Find where the given text appears and provide that cell's center as (X, Y) coordinate. 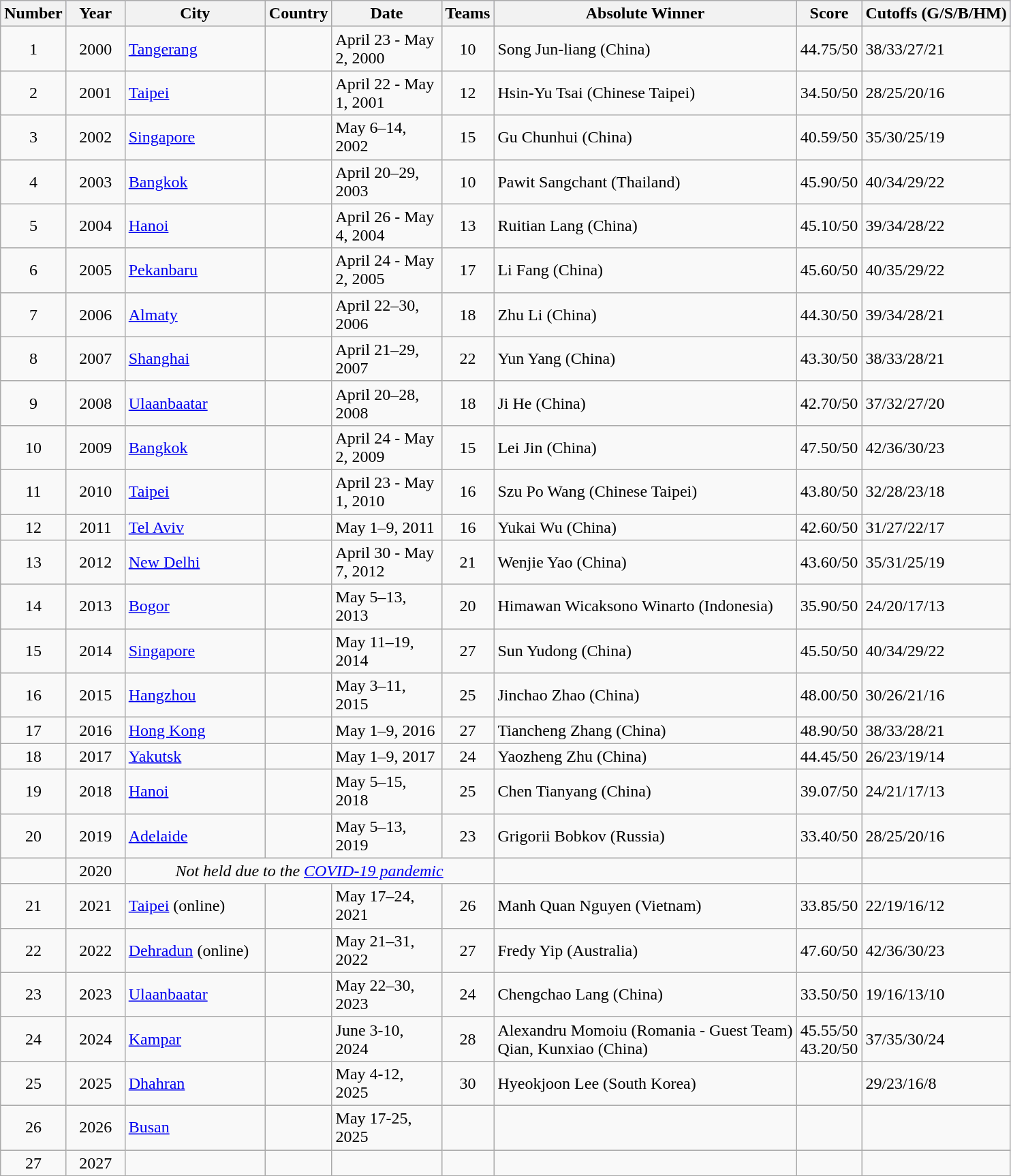
8 (33, 358)
Jinchao Zhao (China) (645, 695)
2027 (95, 1163)
Kampar (195, 1038)
2009 (95, 447)
Country (298, 14)
2 (33, 93)
45.50/50 (829, 651)
Dhahran (195, 1083)
39/34/28/22 (936, 226)
2002 (95, 138)
2014 (95, 651)
Ji He (China) (645, 403)
2000 (95, 49)
May 6–14, 2002 (387, 138)
2021 (95, 906)
43.30/50 (829, 358)
24/20/17/13 (936, 606)
34.50/50 (829, 93)
6 (33, 270)
48.00/50 (829, 695)
48.90/50 (829, 730)
Pekanbaru (195, 270)
Shanghai (195, 358)
2011 (95, 527)
2004 (95, 226)
33.85/50 (829, 906)
Zhu Li (China) (645, 315)
Absolute Winner (645, 14)
Hyeokjoon Lee (South Korea) (645, 1083)
April 26 - May 4, 2004 (387, 226)
Yaozheng Zhu (China) (645, 756)
9 (33, 403)
2024 (95, 1038)
35/31/25/19 (936, 563)
2018 (95, 792)
May 11–19, 2014 (387, 651)
30 (467, 1083)
2006 (95, 315)
Song Jun-liang (China) (645, 49)
Yun Yang (China) (645, 358)
Li Fang (China) (645, 270)
May 3–11, 2015 (387, 695)
Tiancheng Zhang (China) (645, 730)
29/23/16/8 (936, 1083)
26/23/19/14 (936, 756)
24/21/17/13 (936, 792)
April 24 - May 2, 2005 (387, 270)
32/28/23/18 (936, 492)
2019 (95, 835)
37/35/30/24 (936, 1038)
2001 (95, 93)
44.30/50 (829, 315)
Hsin-Yu Tsai (Chinese Taipei) (645, 93)
Adelaide (195, 835)
Grigorii Bobkov (Russia) (645, 835)
Sun Yudong (China) (645, 651)
City (195, 14)
April 30 - May 7, 2012 (387, 563)
35/30/25/19 (936, 138)
33.50/50 (829, 995)
Date (387, 14)
Bogor (195, 606)
Score (829, 14)
April 23 - May 2, 2000 (387, 49)
Tangerang (195, 49)
2022 (95, 950)
May 1–9, 2017 (387, 756)
Taipei (online) (195, 906)
Ruitian Lang (China) (645, 226)
Lei Jin (China) (645, 447)
Chengchao Lang (China) (645, 995)
May 1–9, 2016 (387, 730)
Dehradun (online) (195, 950)
37/32/27/20 (936, 403)
May 17–24, 2021 (387, 906)
April 22–30, 2006 (387, 315)
2026 (95, 1127)
April 20–28, 2008 (387, 403)
Szu Po Wang (Chinese Taipei) (645, 492)
April 23 - May 1, 2010 (387, 492)
7 (33, 315)
May 5–15, 2018 (387, 792)
June 3-10, 2024 (387, 1038)
45.55/5043.20/50 (829, 1038)
May 5–13, 2013 (387, 606)
May 1–9, 2011 (387, 527)
Pawit Sangchant (Thailand) (645, 181)
2025 (95, 1083)
45.10/50 (829, 226)
Wenjie Yao (China) (645, 563)
April 21–29, 2007 (387, 358)
4 (33, 181)
3 (33, 138)
Fredy Yip (Australia) (645, 950)
30/26/21/16 (936, 695)
New Delhi (195, 563)
2005 (95, 270)
Yukai Wu (China) (645, 527)
2023 (95, 995)
2017 (95, 756)
33.40/50 (829, 835)
40/35/29/22 (936, 270)
45.60/50 (829, 270)
39/34/28/21 (936, 315)
1 (33, 49)
42.70/50 (829, 403)
May 22–30, 2023 (387, 995)
April 22 - May 1, 2001 (387, 93)
Yakutsk (195, 756)
19 (33, 792)
40.59/50 (829, 138)
11 (33, 492)
April 24 - May 2, 2009 (387, 447)
2020 (95, 871)
Not held due to the COVID-19 pandemic (309, 871)
47.60/50 (829, 950)
19/16/13/10 (936, 995)
April 20–29, 2003 (387, 181)
5 (33, 226)
14 (33, 606)
22/19/16/12 (936, 906)
Chen Tianyang (China) (645, 792)
2015 (95, 695)
Gu Chunhui (China) (645, 138)
Hangzhou (195, 695)
May 5–13, 2019 (387, 835)
May 17-25, 2025 (387, 1127)
2010 (95, 492)
Busan (195, 1127)
47.50/50 (829, 447)
2008 (95, 403)
2003 (95, 181)
31/27/22/17 (936, 527)
2016 (95, 730)
2012 (95, 563)
Cutoffs (G/S/B/HM) (936, 14)
Almaty (195, 315)
43.60/50 (829, 563)
Himawan Wicaksono Winarto (Indonesia) (645, 606)
2007 (95, 358)
May 21–31, 2022 (387, 950)
May 4-12, 2025 (387, 1083)
44.75/50 (829, 49)
28 (467, 1038)
Teams (467, 14)
45.90/50 (829, 181)
Number (33, 14)
42.60/50 (829, 527)
Year (95, 14)
Hong Kong (195, 730)
43.80/50 (829, 492)
44.45/50 (829, 756)
Tel Aviv (195, 527)
39.07/50 (829, 792)
38/33/27/21 (936, 49)
Alexandru Momoiu (Romania - Guest Team)Qian, Kunxiao (China) (645, 1038)
2013 (95, 606)
Manh Quan Nguyen (Vietnam) (645, 906)
35.90/50 (829, 606)
